For the text-containing cell, return its midpoint in (x, y) coordinate format. 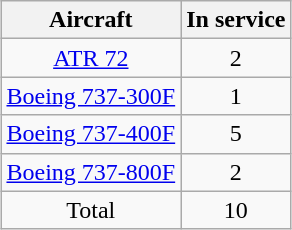
Boeing 737-400F (91, 134)
ATR 72 (91, 58)
In service (236, 20)
5 (236, 134)
Aircraft (91, 20)
10 (236, 210)
Total (91, 210)
1 (236, 96)
Boeing 737-300F (91, 96)
Boeing 737-800F (91, 172)
